Locate the cell with the specified text and output its (x, y) center coordinate. 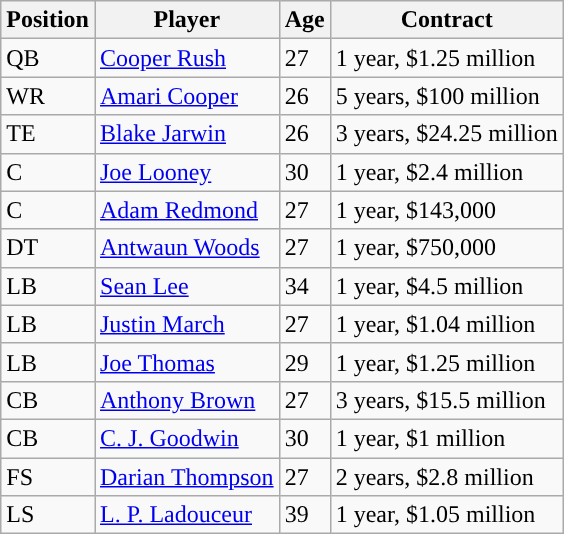
Position (48, 20)
DT (48, 248)
QB (48, 58)
1 year, $143,000 (446, 210)
29 (304, 362)
3 years, $24.25 million (446, 134)
C. J. Goodwin (186, 438)
1 year, $2.4 million (446, 172)
Player (186, 20)
1 year, $1 million (446, 438)
1 year, $1.05 million (446, 515)
Contract (446, 20)
Blake Jarwin (186, 134)
Joe Looney (186, 172)
39 (304, 515)
1 year, $1.04 million (446, 324)
Joe Thomas (186, 362)
3 years, $15.5 million (446, 400)
Justin March (186, 324)
WR (48, 96)
FS (48, 477)
Amari Cooper (186, 96)
Antwaun Woods (186, 248)
1 year, $4.5 million (446, 286)
L. P. Ladouceur (186, 515)
TE (48, 134)
Darian Thompson (186, 477)
2 years, $2.8 million (446, 477)
Cooper Rush (186, 58)
Sean Lee (186, 286)
1 year, $750,000 (446, 248)
34 (304, 286)
Adam Redmond (186, 210)
LS (48, 515)
5 years, $100 million (446, 96)
Age (304, 20)
Anthony Brown (186, 400)
